Search for the cell housing the specified text and yield its (X, Y) center coordinate. 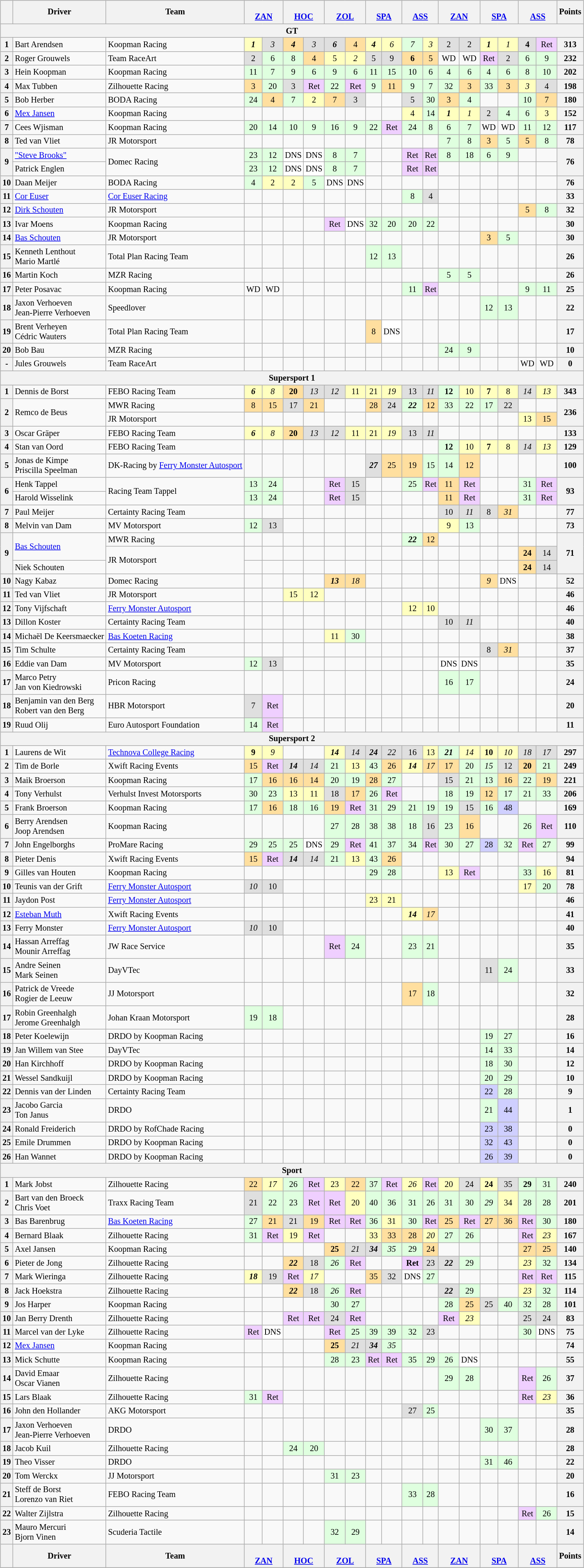
Andre Seinen Mark Seinen (59, 970)
Marco Petry Jan von Kiedrowski (59, 682)
Tony Vijfschaft (59, 609)
313 (570, 45)
AKG Motorsport (175, 1411)
77 (570, 512)
JW Race Service (175, 947)
71 (570, 554)
Wessel Sandkuijl (59, 1078)
Ruud Olij (59, 725)
Walter Zijlstra (59, 1513)
Pricon Racing (175, 682)
Laurens de Wit (59, 753)
101 (570, 1305)
Supersport 2 (292, 739)
Robin Greenhalgh Jerome Greenhalgh (59, 1018)
Jacobo Garcia Ton Janus (59, 1110)
152 (570, 114)
133 (570, 433)
GT (292, 31)
Brent Verheyen Cédric Wauters (59, 331)
Speedlover (175, 308)
Henk Tappel (59, 484)
110 (570, 826)
75 (570, 1332)
Frank Broerson (59, 808)
74 (570, 1346)
Oscar Gräper (59, 433)
Mick Schutte (59, 1360)
Tony Verhulst (59, 794)
198 (570, 86)
Cor Euser (59, 196)
Dennis van der Linden (59, 1092)
Jan Willem van Stee (59, 1050)
Peter Koelewijn (59, 1036)
Paul Meijer (59, 512)
Cor Euser Racing (175, 196)
55 (570, 1360)
Jaydon Post (59, 900)
Eddie van Dam (59, 664)
Cees Wjisman (59, 128)
Supersport 1 (292, 378)
99 (570, 845)
Jules Grouwels (59, 364)
140 (570, 1249)
Sport (292, 1171)
Racing Team Tappel (175, 491)
Traxx Racing Team (175, 1203)
Bernard Blaak (59, 1235)
Scuderia Tactile (175, 1532)
"Steve Brooks" (59, 155)
Pieter de Jong (59, 1263)
Jack Hoekstra (59, 1291)
Teunis van der Grift (59, 887)
DRDO by RofChade Racing (175, 1129)
Mark Wieringa (59, 1277)
Han Wannet (59, 1157)
Marcel van der Lyke (59, 1332)
297 (570, 753)
DK-Racing by Ferry Monster Autosport (175, 466)
94 (570, 859)
Johan Kraan Motorsport (175, 1018)
Dennis de Borst (59, 392)
Han Kirchhoff (59, 1064)
Bob Bau (59, 350)
Stan van Oord (59, 447)
Tim Schulte (59, 650)
Benjamin van den Berg Robert van den Berg (59, 706)
240 (570, 1185)
Bas Barenbrug (59, 1222)
206 (570, 794)
Niek Schouten (59, 567)
134 (570, 1263)
HBR Motorsport (175, 706)
John den Hollander (59, 1411)
Max Tubben (59, 86)
169 (570, 808)
Pieter Denis (59, 859)
83 (570, 1318)
232 (570, 59)
221 (570, 780)
Patrick Englen (59, 169)
Kenneth Lenthout Mario Martlé (59, 257)
John Engelborghs (59, 845)
Jacob Kuil (59, 1449)
249 (570, 766)
Melvin van Dam (59, 526)
117 (570, 128)
114 (570, 1291)
Bart Arendsen (59, 45)
Dillon Koster (59, 623)
Bob Herber (59, 100)
ProMare Racing (175, 845)
Euro Autosport Foundation (175, 725)
Martin Koch (59, 275)
Dirk Schouten (59, 210)
73 (570, 526)
202 (570, 72)
Jan Berry Drenth (59, 1318)
Patrick de Vreede Rogier de Leeuw (59, 994)
Gilles van Houten (59, 873)
93 (570, 491)
Axel Jansen (59, 1249)
Michaël De Keersmaecker (59, 636)
236 (570, 413)
81 (570, 873)
Ronald Freiderich (59, 1129)
Jonas de Kimpe Priscilla Speelman (59, 466)
Technova College Racing (175, 753)
Berry Arendsen Joop Arendsen (59, 826)
Hassan Arreffag Mounir Arreffag (59, 947)
167 (570, 1235)
Mark Jobst (59, 1185)
Roger Grouwels (59, 59)
48 (508, 808)
Maik Broerson (59, 780)
Verhulst Invest Motorsports (175, 794)
343 (570, 392)
100 (570, 466)
Lars Blaak (59, 1397)
Steff de Borst Lorenzo van Riet (59, 1495)
Nagy Kabaz (59, 581)
201 (570, 1203)
52 (570, 581)
Hein Koopman (59, 72)
Peter Posavac (59, 289)
115 (570, 1277)
David Emaar Oscar Vianen (59, 1379)
Ivar Moens (59, 224)
Theo Visser (59, 1462)
Tim de Borle (59, 766)
Harold Wisselink (59, 498)
Esteban Muth (59, 914)
Emile Drummen (59, 1143)
Daan Meijer (59, 183)
44 (508, 1110)
Remco de Beus (59, 413)
Jos Harper (59, 1305)
Tom Werckx (59, 1476)
Bart van den Broeck Chris Voet (59, 1203)
Ferry Monster (59, 928)
Mauro Mercuri Bjorn Vinen (59, 1532)
- (7, 364)
129 (570, 447)
